Detect which cell encompasses the target text, then output its [x, y] center coordinate. 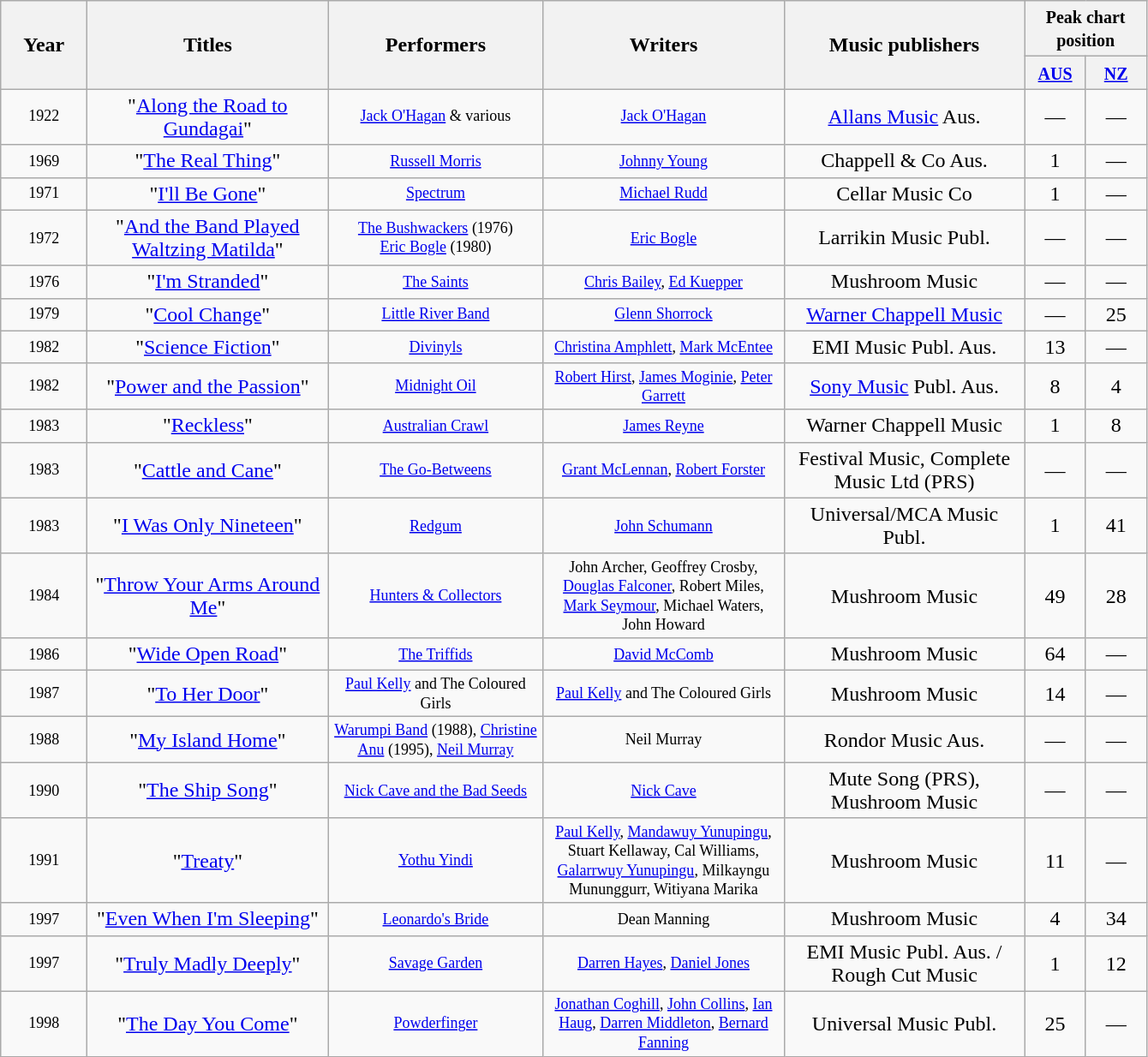
Performers [435, 45]
Leonardo's Bride [435, 919]
Michael Rudd [663, 194]
"Wide Open Road" [207, 654]
"My Island Home" [207, 740]
1922 [45, 116]
Mute Song (PRS), Mushroom Music [905, 790]
Paul Kelly, Mandawuy Yunupingu, Stuart Kellaway, Cal Williams, Galarrwuy Yunupingu, Milkayngu Mununggurr, Witiyana Marika [663, 860]
Robert Hirst, James Moginie, Peter Garrett [663, 386]
The Bushwackers (1976) Eric Bogle (1980) [435, 238]
Nick Cave and the Bad Seeds [435, 790]
The Triffids [435, 654]
Christina Amphlett, Mark McEntee [663, 347]
Savage Garden [435, 963]
Allans Music Aus. [905, 116]
David McComb [663, 654]
Russell Morris [435, 161]
34 [1115, 919]
Redgum [435, 526]
Glenn Shorrock [663, 314]
Cellar Music Co [905, 194]
1998 [45, 1024]
John Schumann [663, 526]
Universal Music Publ. [905, 1024]
Jonathan Coghill, John Collins, Ian Haug, Darren Middleton, Bernard Fanning [663, 1024]
1987 [45, 694]
Rondor Music Aus. [905, 740]
"Reckless" [207, 426]
14 [1055, 694]
Darren Hayes, Daniel Jones [663, 963]
13 [1055, 347]
"Power and the Passion" [207, 386]
Music publishers [905, 45]
"Truly Madly Deeply" [207, 963]
Peak chart position [1085, 29]
Johnny Young [663, 161]
EMI Music Publ. Aus. / Rough Cut Music [905, 963]
1984 [45, 596]
"Along the Road to Gundagai" [207, 116]
"The Real Thing" [207, 161]
Larrikin Music Publ. [905, 238]
1986 [45, 654]
Year [45, 45]
Australian Crawl [435, 426]
Eric Bogle [663, 238]
"I Was Only Nineteen" [207, 526]
The Saints [435, 282]
Hunters & Collectors [435, 596]
1979 [45, 314]
Writers [663, 45]
Little River Band [435, 314]
EMI Music Publ. Aus. [905, 347]
49 [1055, 596]
28 [1115, 596]
Powderfinger [435, 1024]
41 [1115, 526]
"Science Fiction" [207, 347]
1969 [45, 161]
"And the Band Played Waltzing Matilda" [207, 238]
John Archer, Geoffrey Crosby, Douglas Falconer, Robert Miles, Mark Seymour, Michael Waters, John Howard [663, 596]
1976 [45, 282]
Grant McLennan, Robert Forster [663, 469]
Dean Manning [663, 919]
1991 [45, 860]
Warumpi Band (1988), Christine Anu (1995), Neil Murray [435, 740]
The Go-Betweens [435, 469]
Spectrum [435, 194]
Sony Music Publ. Aus. [905, 386]
"Throw Your Arms Around Me" [207, 596]
"Treaty" [207, 860]
Neil Murray [663, 740]
Nick Cave [663, 790]
Universal/MCA Music Publ. [905, 526]
"The Day You Come" [207, 1024]
1990 [45, 790]
Divinyls [435, 347]
Yothu Yindi [435, 860]
Festival Music, Complete Music Ltd (PRS) [905, 469]
"To Her Door" [207, 694]
1971 [45, 194]
"Even When I'm Sleeping" [207, 919]
12 [1115, 963]
"The Ship Song" [207, 790]
AUS [1055, 73]
Jack O'Hagan & various [435, 116]
11 [1055, 860]
Jack O'Hagan [663, 116]
Midnight Oil [435, 386]
1988 [45, 740]
NZ [1115, 73]
Chappell & Co Aus. [905, 161]
Chris Bailey, Ed Kuepper [663, 282]
James Reyne [663, 426]
1972 [45, 238]
64 [1055, 654]
"I'll Be Gone" [207, 194]
Titles [207, 45]
"I'm Stranded" [207, 282]
"Cattle and Cane" [207, 469]
"Cool Change" [207, 314]
